Detect which cell encompasses the target text, then output its (X, Y) center coordinate. 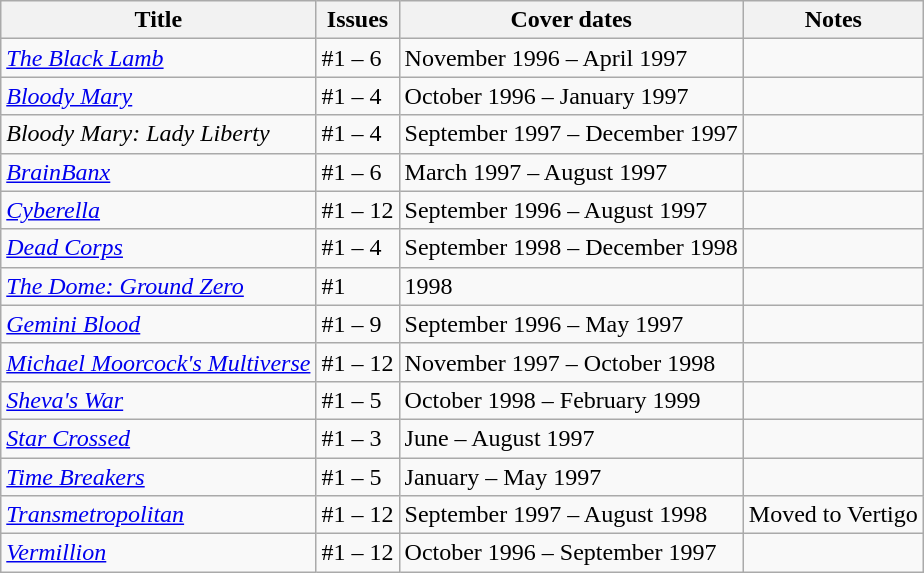
Sheva's War (158, 400)
Transmetropolitan (158, 515)
Bloody Mary (158, 96)
September 1997 – August 1998 (571, 515)
Cover dates (571, 20)
November 1996 – April 1997 (571, 58)
Star Crossed (158, 438)
June – August 1997 (571, 438)
Time Breakers (158, 477)
Moved to Vertigo (833, 515)
September 1996 – May 1997 (571, 324)
Michael Moorcock's Multiverse (158, 362)
The Black Lamb (158, 58)
#1 – 3 (358, 438)
Bloody Mary: Lady Liberty (158, 134)
September 1996 – August 1997 (571, 210)
November 1997 – October 1998 (571, 362)
Gemini Blood (158, 324)
#1 (358, 286)
Notes (833, 20)
Vermillion (158, 553)
Title (158, 20)
The Dome: Ground Zero (158, 286)
January – May 1997 (571, 477)
March 1997 – August 1997 (571, 172)
October 1998 – February 1999 (571, 400)
Dead Corps (158, 248)
September 1998 – December 1998 (571, 248)
Cyberella (158, 210)
Issues (358, 20)
#1 – 9 (358, 324)
October 1996 – January 1997 (571, 96)
September 1997 – December 1997 (571, 134)
BrainBanx (158, 172)
October 1996 – September 1997 (571, 553)
1998 (571, 286)
